Scan for the cell matching the given text and deliver its [x, y] coordinate at center. 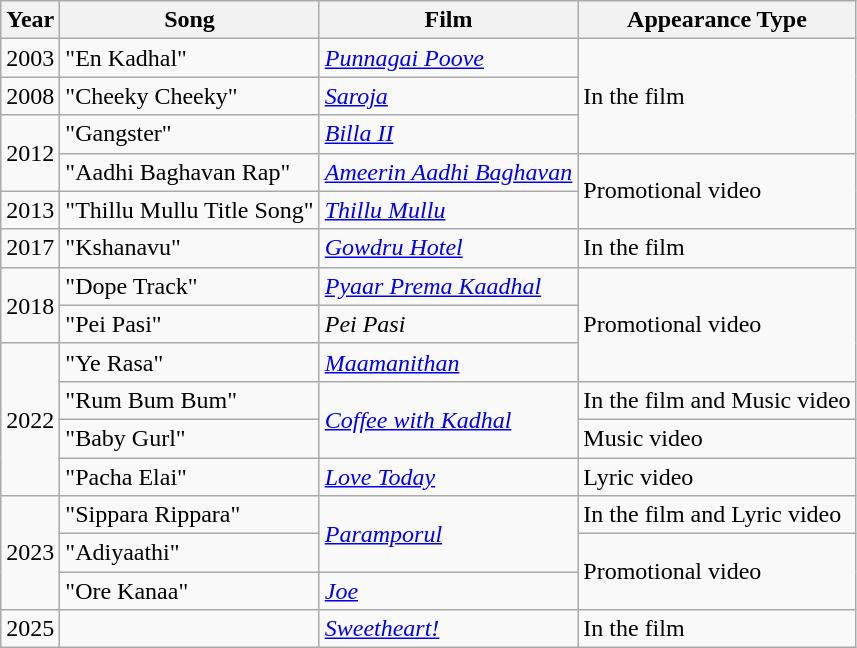
2003 [30, 58]
"Dope Track" [190, 286]
"En Kadhal" [190, 58]
"Aadhi Baghavan Rap" [190, 172]
Appearance Type [717, 20]
Film [448, 20]
Song [190, 20]
"Pei Pasi" [190, 324]
"Baby Gurl" [190, 438]
Gowdru Hotel [448, 248]
Coffee with Kadhal [448, 419]
2025 [30, 629]
Thillu Mullu [448, 210]
2023 [30, 553]
Pei Pasi [448, 324]
Paramporul [448, 534]
"Cheeky Cheeky" [190, 96]
Maamanithan [448, 362]
Love Today [448, 477]
2018 [30, 305]
Punnagai Poove [448, 58]
"Gangster" [190, 134]
Pyaar Prema Kaadhal [448, 286]
Joe [448, 591]
2012 [30, 153]
In the film and Lyric video [717, 515]
"Rum Bum Bum" [190, 400]
"Kshanavu" [190, 248]
"Adiyaathi" [190, 553]
Year [30, 20]
"Pacha Elai" [190, 477]
Saroja [448, 96]
Sweetheart! [448, 629]
2017 [30, 248]
"Ore Kanaa" [190, 591]
Billa II [448, 134]
2013 [30, 210]
2022 [30, 419]
"Thillu Mullu Title Song" [190, 210]
In the film and Music video [717, 400]
Music video [717, 438]
2008 [30, 96]
"Sippara Rippara" [190, 515]
Ameerin Aadhi Baghavan [448, 172]
"Ye Rasa" [190, 362]
Lyric video [717, 477]
